Detect which cell encompasses the target text, then output its [X, Y] center coordinate. 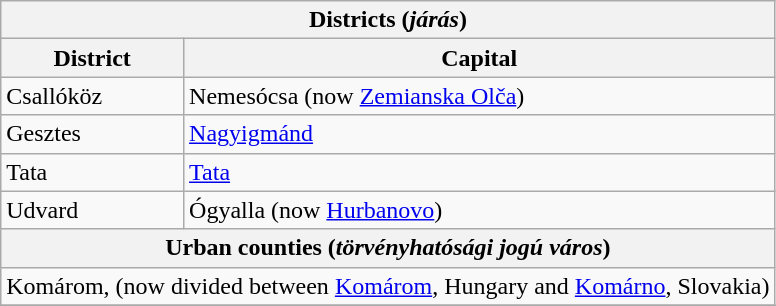
Nemesócsa (now Zemianska Olča) [480, 96]
Udvard [92, 210]
Nagyigmánd [480, 134]
Urban counties (törvényhatósági jogú város) [388, 248]
Ógyalla (now Hurbanovo) [480, 210]
Komárom, (now divided between Komárom, Hungary and Komárno, Slovakia) [388, 286]
Gesztes [92, 134]
District [92, 58]
Csallóköz [92, 96]
Capital [480, 58]
Districts (járás) [388, 20]
